Detect which cell encompasses the target text, then output its [X, Y] center coordinate. 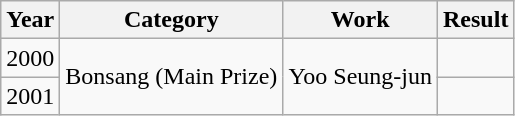
Result [476, 20]
Year [30, 20]
2000 [30, 58]
2001 [30, 96]
Yoo Seung-jun [360, 77]
Category [172, 20]
Work [360, 20]
Bonsang (Main Prize) [172, 77]
